Pinpoint the cell where the given text exists, returning its (x, y) midpoint coordinate. 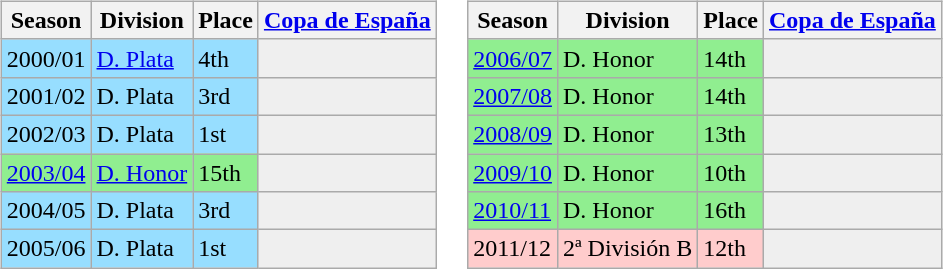
4th (226, 58)
2000/01 (46, 58)
2003/04 (46, 173)
12th (731, 249)
2001/02 (46, 96)
2006/07 (513, 58)
2011/12 (513, 249)
2008/09 (513, 134)
2004/05 (46, 211)
16th (731, 211)
2ª División B (627, 249)
10th (731, 173)
2007/08 (513, 96)
13th (731, 134)
2010/11 (513, 211)
2002/03 (46, 134)
2005/06 (46, 249)
15th (226, 173)
2009/10 (513, 173)
